Return (x, y) of the center of cell containing provided text 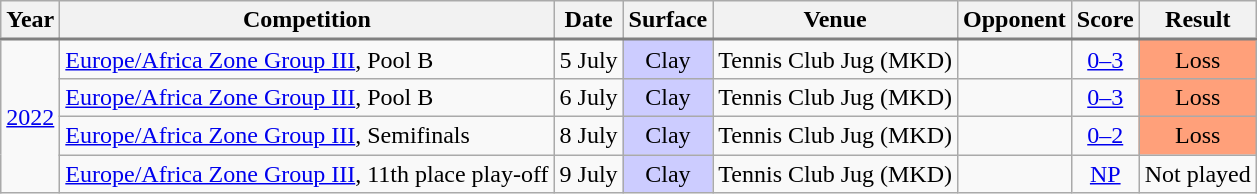
Surface (668, 20)
Year (30, 20)
Venue (836, 20)
5 July (588, 60)
NP (1105, 173)
2022 (30, 116)
Europe/Africa Zone Group III, 11th place play-off (307, 173)
9 July (588, 173)
Not played (1198, 173)
6 July (588, 97)
8 July (588, 135)
Result (1198, 20)
Score (1105, 20)
Competition (307, 20)
Opponent (1015, 20)
Europe/Africa Zone Group III, Semifinals (307, 135)
Date (588, 20)
0–2 (1105, 135)
